Extract the (x, y) coordinate from the center of the cell holding the provided text.  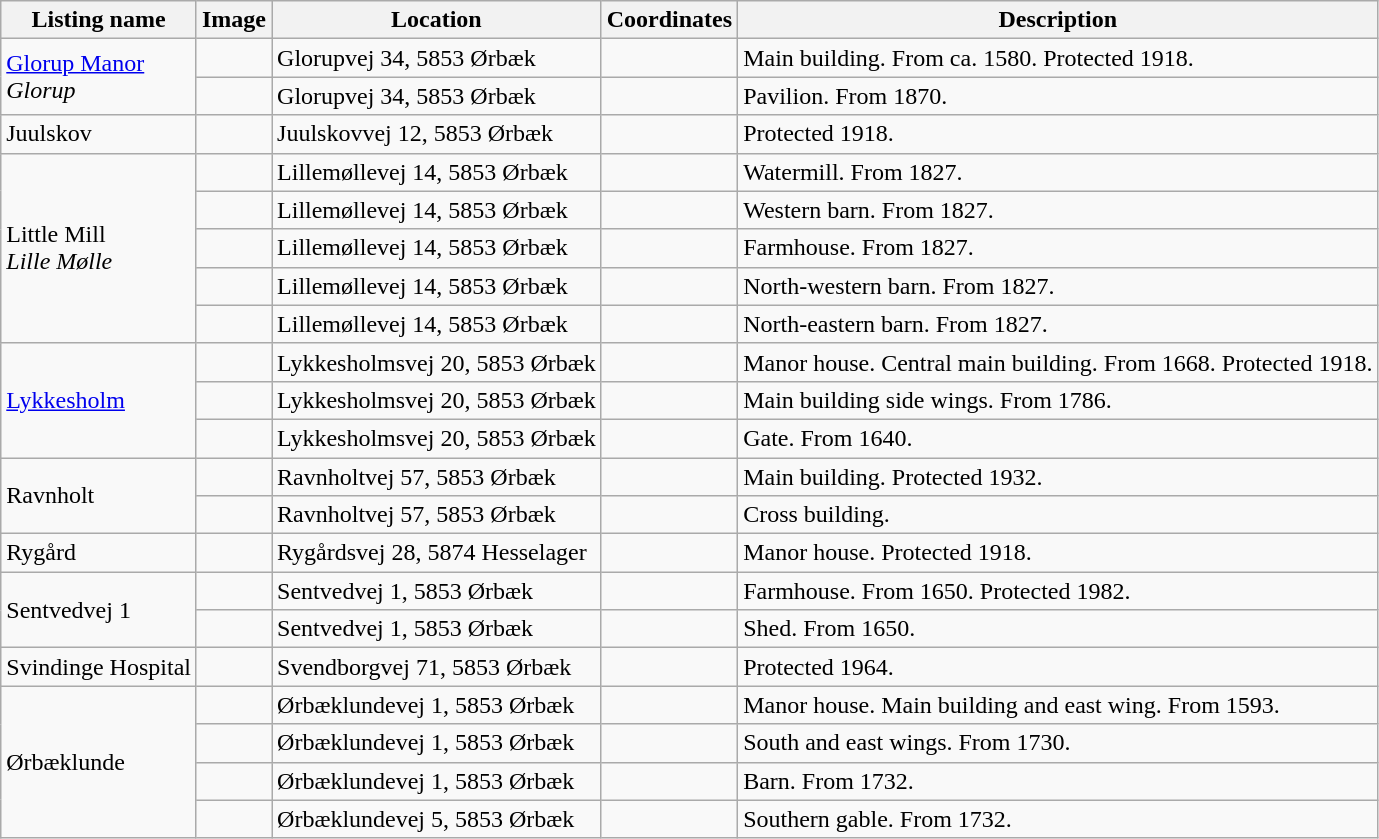
Manor house. Protected 1918. (1058, 553)
North-western barn. From 1827. (1058, 286)
Western barn. From 1827. (1058, 210)
South and east wings. From 1730. (1058, 743)
Svendborgvej 71, 5853 Ørbæk (437, 667)
Glorup ManorGlorup (99, 77)
Watermill. From 1827. (1058, 172)
Listing name (99, 20)
Description (1058, 20)
Rygårdsvej 28, 5874 Hesselager (437, 553)
Main building side wings. From 1786. (1058, 400)
Location (437, 20)
Sentvedvej 1 (99, 610)
Protected 1918. (1058, 134)
Image (234, 20)
Pavilion. From 1870. (1058, 96)
Cross building. (1058, 515)
North-eastern barn. From 1827. (1058, 324)
Main building. Protected 1932. (1058, 477)
Lykkesholm (99, 400)
Coordinates (669, 20)
Farmhouse. From 1827. (1058, 248)
Little MillLille Mølle (99, 248)
Rygård (99, 553)
Svindinge Hospital (99, 667)
Ravnholt (99, 496)
Juulskov (99, 134)
Barn. From 1732. (1058, 781)
Farmhouse. From 1650. Protected 1982. (1058, 591)
Manor house. Main building and east wing. From 1593. (1058, 705)
Shed. From 1650. (1058, 629)
Protected 1964. (1058, 667)
Juulskovvej 12, 5853 Ørbæk (437, 134)
Southern gable. From 1732. (1058, 819)
Gate. From 1640. (1058, 438)
Manor house. Central main building. From 1668. Protected 1918. (1058, 362)
Ørbæklundevej 5, 5853 Ørbæk (437, 819)
Main building. From ca. 1580. Protected 1918. (1058, 58)
Ørbæklunde (99, 762)
